Scan for the cell matching the given text and deliver its (X, Y) coordinate at center. 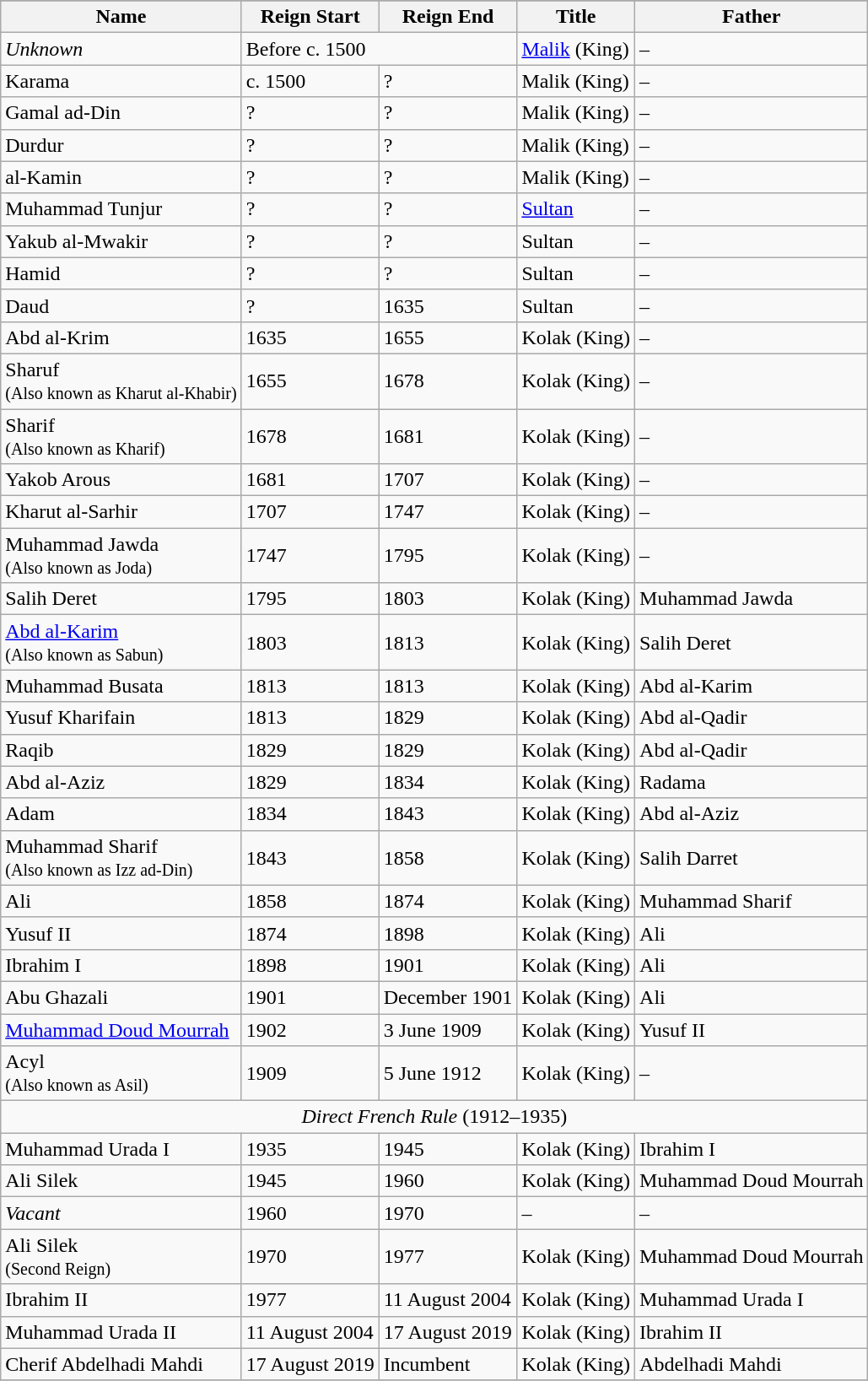
3 June 1909 (448, 1030)
Name (121, 17)
Durdur (121, 145)
Incumbent (448, 1364)
Direct French Rule (1912–1935) (434, 1117)
Hamid (121, 273)
Muhammad Urada II (121, 1332)
Muhammad Jawda(Also known as Joda) (121, 555)
Ali Silek (121, 1181)
Abd al-Karim(Also known as Sabun) (121, 643)
al-Kamin (121, 177)
Sharuf(Also known as Kharut al-Khabir) (121, 381)
c. 1500 (310, 81)
Yakob Arous (121, 480)
Karama (121, 81)
Before c. 1500 (380, 49)
Yusuf Kharifain (121, 718)
Muhammad Tunjur (121, 209)
Adam (121, 814)
Reign End (448, 17)
Raqib (121, 750)
Gamal ad-Din (121, 113)
Muhammad Busata (121, 686)
Ali Silek(Second Reign) (121, 1257)
1902 (310, 1030)
5 June 1912 (448, 1073)
Salih Darret (752, 857)
Yakub al-Mwakir (121, 241)
Muhammad Sharif (752, 901)
Cherif Abdelhadi Mahdi (121, 1364)
Acyl(Also known as Asil) (121, 1073)
Kharut al-Sarhir (121, 512)
Daud (121, 305)
Reign Start (310, 17)
Muhammad Sharif(Also known as Izz ad-Din) (121, 857)
December 1901 (448, 997)
Muhammad Jawda (752, 599)
Sharif(Also known as Kharif) (121, 435)
Abd al-Krim (121, 337)
Title (576, 17)
Radama (752, 782)
1935 (310, 1149)
Abdelhadi Mahdi (752, 1364)
Unknown (121, 49)
Father (752, 17)
Vacant (121, 1213)
Abu Ghazali (121, 997)
Abd al-Karim (752, 686)
1909 (310, 1073)
